Scan for the cell matching the given text and deliver its [X, Y] coordinate at center. 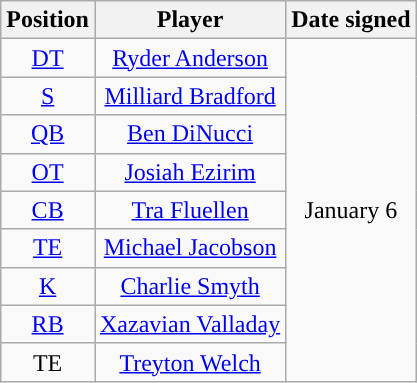
Michael Jacobson [190, 248]
Josiah Ezirim [190, 172]
RB [48, 324]
Ben DiNucci [190, 134]
S [48, 96]
CB [48, 210]
Tra Fluellen [190, 210]
QB [48, 134]
DT [48, 58]
Milliard Bradford [190, 96]
Ryder Anderson [190, 58]
OT [48, 172]
Treyton Welch [190, 362]
Charlie Smyth [190, 286]
K [48, 286]
Position [48, 20]
Player [190, 20]
Xazavian Valladay [190, 324]
Date signed [351, 20]
January 6 [351, 210]
